Search for the cell housing the specified text and yield its (X, Y) center coordinate. 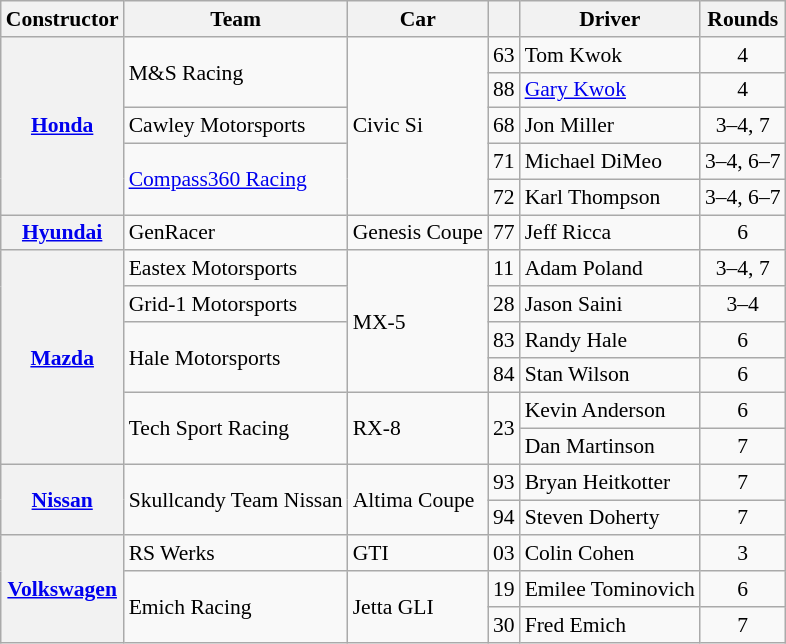
Dan Martinson (610, 447)
Grid-1 Motorsports (236, 304)
Colin Cohen (610, 554)
Stan Wilson (610, 375)
Emich Racing (236, 606)
77 (504, 233)
Team (236, 19)
Fred Emich (610, 625)
Driver (610, 19)
Randy Hale (610, 340)
Genesis Coupe (418, 233)
Karl Thompson (610, 197)
Car (418, 19)
Compass360 Racing (236, 180)
Kevin Anderson (610, 411)
83 (504, 340)
GTI (418, 554)
03 (504, 554)
Eastex Motorsports (236, 269)
Rounds (743, 19)
19 (504, 589)
23 (504, 428)
GenRacer (236, 233)
RX-8 (418, 428)
72 (504, 197)
Honda (62, 126)
Jason Saini (610, 304)
Civic Si (418, 126)
RS Werks (236, 554)
Skullcandy Team Nissan (236, 500)
Hyundai (62, 233)
Constructor (62, 19)
Hale Motorsports (236, 358)
68 (504, 126)
30 (504, 625)
3–4 (743, 304)
Nissan (62, 500)
Volkswagen (62, 590)
Mazda (62, 358)
Jon Miller (610, 126)
88 (504, 90)
Cawley Motorsports (236, 126)
93 (504, 482)
63 (504, 55)
28 (504, 304)
Bryan Heitkotter (610, 482)
Emilee Tominovich (610, 589)
MX-5 (418, 322)
Jeff Ricca (610, 233)
Jetta GLI (418, 606)
Altima Coupe (418, 500)
Tom Kwok (610, 55)
84 (504, 375)
11 (504, 269)
Michael DiMeo (610, 162)
M&S Racing (236, 72)
3 (743, 554)
71 (504, 162)
Tech Sport Racing (236, 428)
Steven Doherty (610, 518)
94 (504, 518)
Gary Kwok (610, 90)
Adam Poland (610, 269)
